Find where the given text appears and provide that cell's center as [x, y] coordinate. 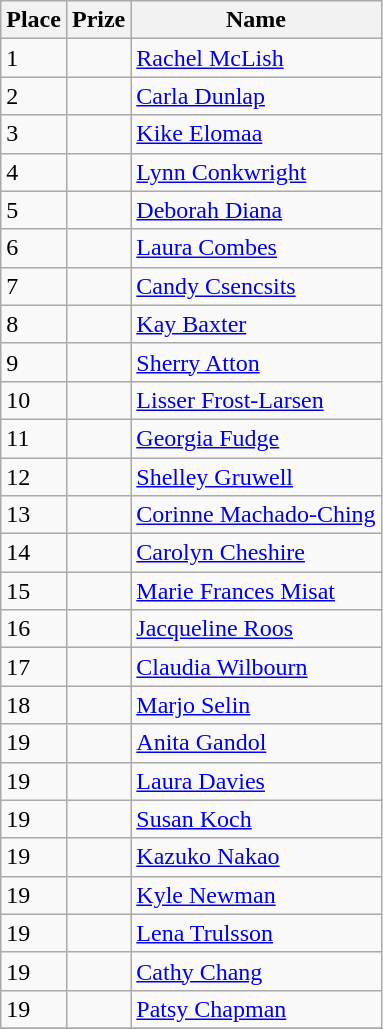
Claudia Wilbourn [256, 667]
Laura Combes [256, 248]
Carla Dunlap [256, 96]
Corinne Machado-Ching [256, 515]
11 [34, 438]
17 [34, 667]
15 [34, 591]
Lisser Frost-Larsen [256, 400]
Jacqueline Roos [256, 629]
5 [34, 210]
Name [256, 20]
Carolyn Cheshire [256, 553]
14 [34, 553]
Prize [98, 20]
4 [34, 172]
8 [34, 324]
Georgia Fudge [256, 438]
Shelley Gruwell [256, 477]
Patsy Chapman [256, 1009]
Kyle Newman [256, 895]
Susan Koch [256, 819]
16 [34, 629]
Candy Csencsits [256, 286]
Anita Gandol [256, 743]
Deborah Diana [256, 210]
Kay Baxter [256, 324]
Cathy Chang [256, 971]
6 [34, 248]
3 [34, 134]
Lynn Conkwright [256, 172]
7 [34, 286]
9 [34, 362]
Marjo Selin [256, 705]
Rachel McLish [256, 58]
1 [34, 58]
12 [34, 477]
Laura Davies [256, 781]
Sherry Atton [256, 362]
10 [34, 400]
13 [34, 515]
Marie Frances Misat [256, 591]
Kike Elomaa [256, 134]
Kazuko Nakao [256, 857]
18 [34, 705]
2 [34, 96]
Place [34, 20]
Lena Trulsson [256, 933]
